Find where the given text appears and provide that cell's center as [X, Y] coordinate. 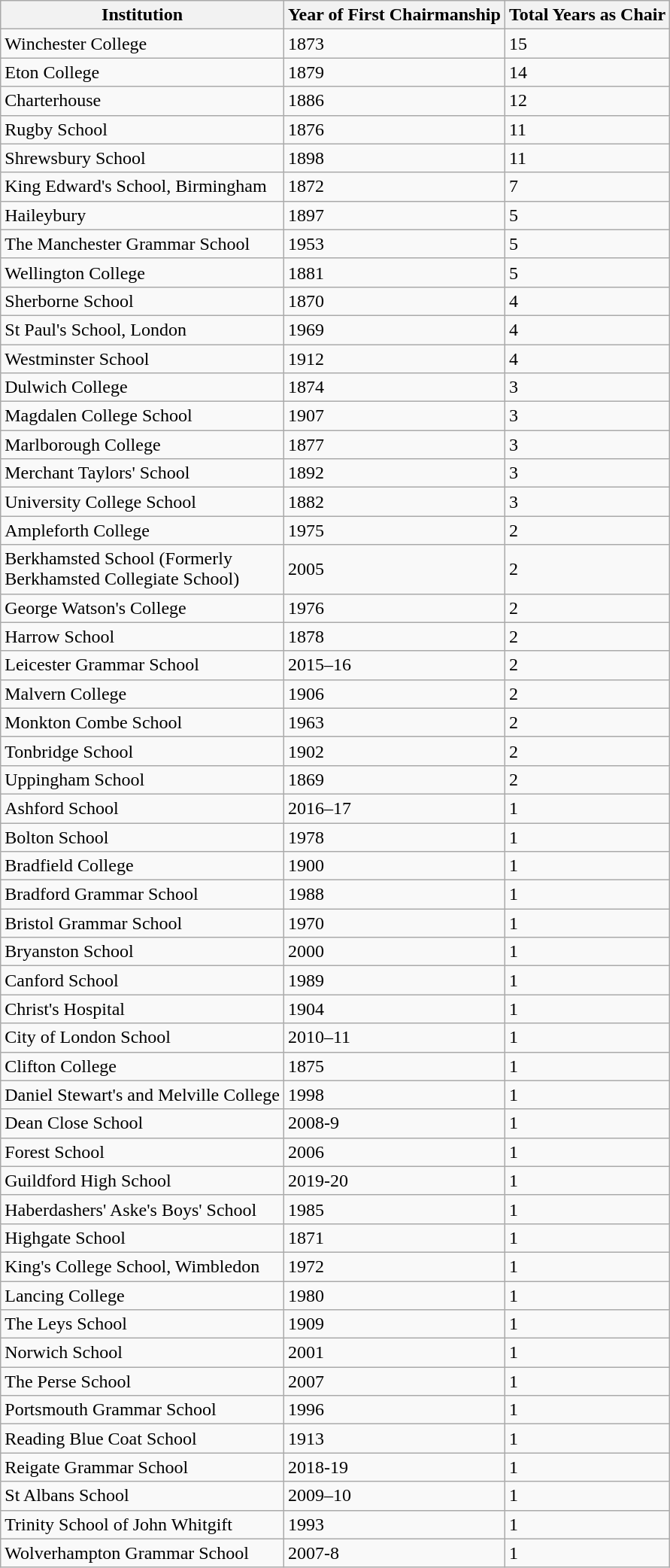
1886 [394, 101]
Sherborne School [143, 301]
1881 [394, 272]
City of London School [143, 1038]
1879 [394, 72]
7 [587, 187]
George Watson's College [143, 608]
1978 [394, 837]
1907 [394, 416]
King Edward's School, Birmingham [143, 187]
1972 [394, 1266]
1870 [394, 301]
The Perse School [143, 1381]
2000 [394, 952]
The Leys School [143, 1324]
Dulwich College [143, 387]
Year of First Chairmanship [394, 15]
Tonbridge School [143, 751]
2018-19 [394, 1467]
1897 [394, 215]
1976 [394, 608]
Haileybury [143, 215]
1996 [394, 1410]
1913 [394, 1439]
2015–16 [394, 665]
Marlborough College [143, 445]
Westminster School [143, 359]
2008-9 [394, 1123]
1892 [394, 473]
Guildford High School [143, 1181]
Portsmouth Grammar School [143, 1410]
2007 [394, 1381]
1989 [394, 980]
Norwich School [143, 1353]
1963 [394, 722]
Wolverhampton Grammar School [143, 1553]
King's College School, Wimbledon [143, 1266]
2001 [394, 1353]
Rugby School [143, 129]
Eton College [143, 72]
2006 [394, 1152]
Winchester College [143, 44]
Shrewsbury School [143, 158]
Lancing College [143, 1295]
Reigate Grammar School [143, 1467]
Bristol Grammar School [143, 923]
1873 [394, 44]
The Manchester Grammar School [143, 244]
1970 [394, 923]
Bradford Grammar School [143, 895]
1878 [394, 637]
Dean Close School [143, 1123]
1871 [394, 1238]
Wellington College [143, 272]
Bryanston School [143, 952]
1993 [394, 1524]
Canford School [143, 980]
1985 [394, 1209]
St Paul's School, London [143, 330]
1874 [394, 387]
2016–17 [394, 808]
Highgate School [143, 1238]
1969 [394, 330]
1953 [394, 244]
1912 [394, 359]
Merchant Taylors' School [143, 473]
1988 [394, 895]
Clifton College [143, 1066]
Bradfield College [143, 866]
1980 [394, 1295]
Haberdashers' Aske's Boys' School [143, 1209]
2009–10 [394, 1496]
1898 [394, 158]
Bolton School [143, 837]
Forest School [143, 1152]
University College School [143, 502]
Magdalen College School [143, 416]
1876 [394, 129]
Harrow School [143, 637]
1904 [394, 1009]
15 [587, 44]
2005 [394, 569]
Reading Blue Coat School [143, 1439]
Berkhamsted School (FormerlyBerkhamsted Collegiate School) [143, 569]
1902 [394, 751]
1909 [394, 1324]
1875 [394, 1066]
2019-20 [394, 1181]
Institution [143, 15]
1872 [394, 187]
1900 [394, 866]
2007-8 [394, 1553]
12 [587, 101]
1998 [394, 1095]
Uppingham School [143, 779]
Christ's Hospital [143, 1009]
1877 [394, 445]
1869 [394, 779]
1882 [394, 502]
St Albans School [143, 1496]
Daniel Stewart's and Melville College [143, 1095]
Malvern College [143, 694]
Leicester Grammar School [143, 665]
1975 [394, 530]
Ampleforth College [143, 530]
Ashford School [143, 808]
14 [587, 72]
1906 [394, 694]
Trinity School of John Whitgift [143, 1524]
Charterhouse [143, 101]
Total Years as Chair [587, 15]
Monkton Combe School [143, 722]
2010–11 [394, 1038]
